Provide the (x, y) coordinate of the cell's center where the given text is located.  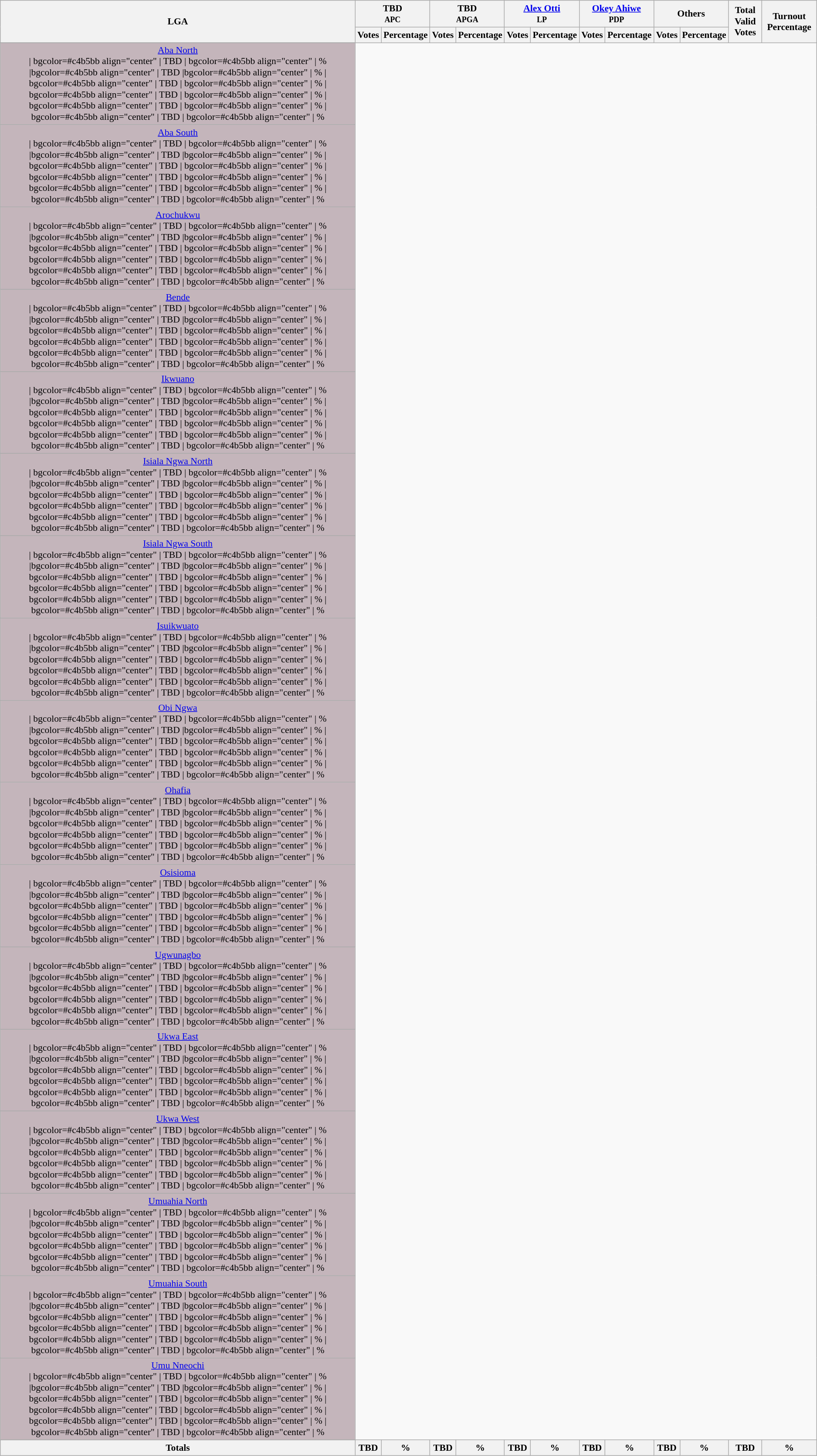
Turnout Percentage (790, 22)
Totals (178, 1448)
TBDAPC (392, 14)
TBDAPGA (467, 14)
Others (691, 14)
Alex OttiLP (542, 14)
LGA (178, 22)
Okey AhiwePDP (616, 14)
Total Valid Votes (745, 22)
